Find where the given text appears and provide that cell's center as [X, Y] coordinate. 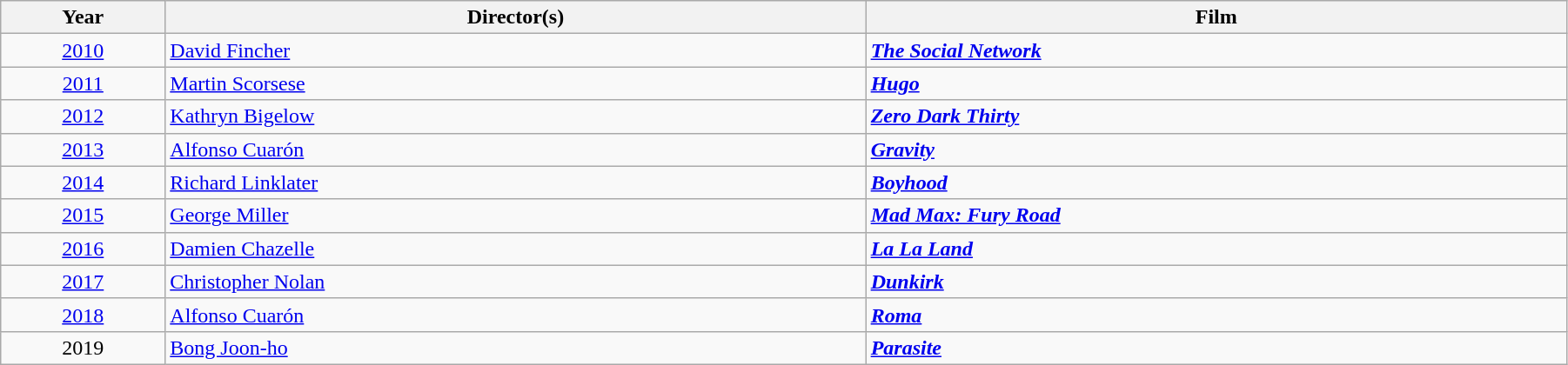
Director(s) [515, 17]
2018 [84, 315]
Year [84, 17]
Dunkirk [1216, 282]
Boyhood [1216, 182]
Christopher Nolan [515, 282]
Hugo [1216, 83]
Parasite [1216, 348]
2017 [84, 282]
Gravity [1216, 149]
Film [1216, 17]
2012 [84, 116]
2019 [84, 348]
Kathryn Bigelow [515, 116]
2011 [84, 83]
2016 [84, 249]
La La Land [1216, 249]
Mad Max: Fury Road [1216, 216]
The Social Network [1216, 50]
Zero Dark Thirty [1216, 116]
Bong Joon-ho [515, 348]
Richard Linklater [515, 182]
2010 [84, 50]
Damien Chazelle [515, 249]
2014 [84, 182]
Martin Scorsese [515, 83]
George Miller [515, 216]
2015 [84, 216]
Roma [1216, 315]
2013 [84, 149]
David Fincher [515, 50]
